Pinpoint the cell where the given text exists, returning its [x, y] midpoint coordinate. 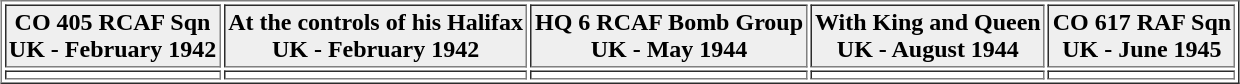
HQ 6 RCAF Bomb GroupUK - May 1944 [670, 36]
CO 405 RCAF SqnUK - February 1942 [112, 36]
With King and QueenUK - August 1944 [928, 36]
CO 617 RAF SqnUK - June 1945 [1142, 36]
At the controls of his HalifaxUK - February 1942 [376, 36]
